Scan for the cell matching the given text and deliver its [x, y] coordinate at center. 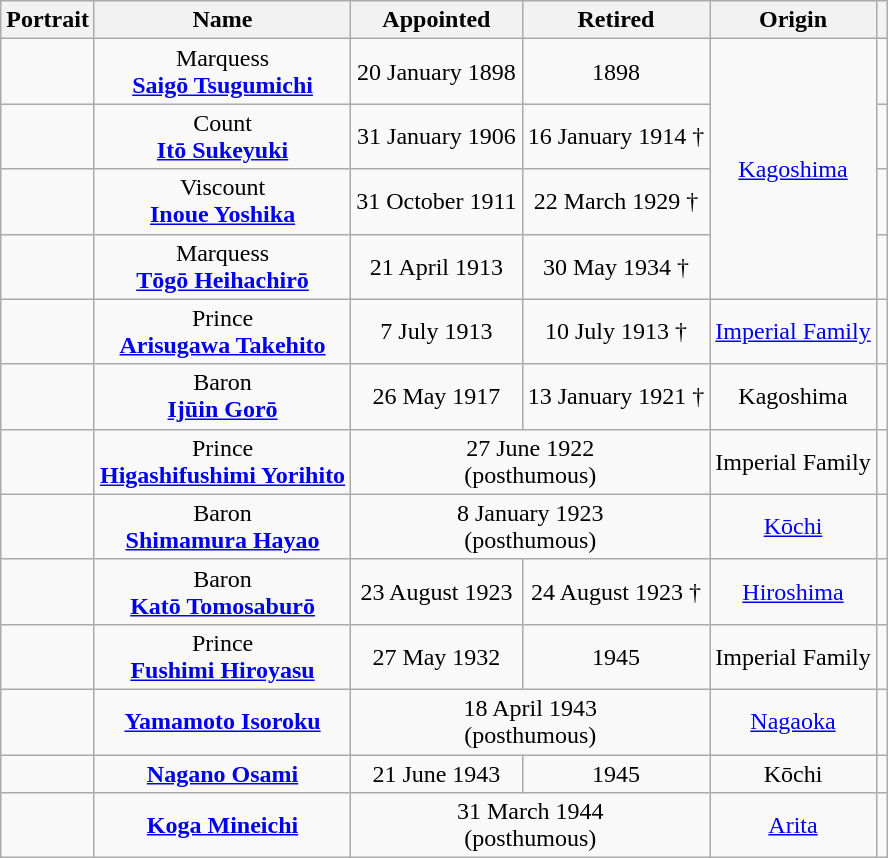
MarquessTōgō Heihachirō [222, 266]
23 August 1923 [436, 592]
1898 [616, 72]
27 June 1922(posthumous) [530, 462]
21 April 1913 [436, 266]
Arita [793, 826]
BaronShimamura Hayao [222, 526]
31 January 1906 [436, 136]
30 May 1934 † [616, 266]
PrinceArisugawa Takehito [222, 332]
Appointed [436, 20]
Koga Mineichi [222, 826]
Origin [793, 20]
31 October 1911 [436, 202]
27 May 1932 [436, 656]
18 April 1943(posthumous) [530, 722]
20 January 1898 [436, 72]
13 January 1921 † [616, 396]
Portrait [48, 20]
Name [222, 20]
BaronKatō Tomosaburō [222, 592]
21 June 1943 [436, 773]
Nagaoka [793, 722]
24 August 1923 † [616, 592]
10 July 1913 † [616, 332]
26 May 1917 [436, 396]
PrinceFushimi Hiroyasu [222, 656]
7 July 1913 [436, 332]
CountItō Sukeyuki [222, 136]
Retired [616, 20]
Nagano Osami [222, 773]
PrinceHigashifushimi Yorihito [222, 462]
16 January 1914 † [616, 136]
BaronIjūin Gorō [222, 396]
8 January 1923(posthumous) [530, 526]
ViscountInoue Yoshika [222, 202]
Yamamoto Isoroku [222, 722]
31 March 1944(posthumous) [530, 826]
Hiroshima [793, 592]
MarquessSaigō Tsugumichi [222, 72]
22 March 1929 † [616, 202]
